For the text-containing cell, return its midpoint in [x, y] coordinate format. 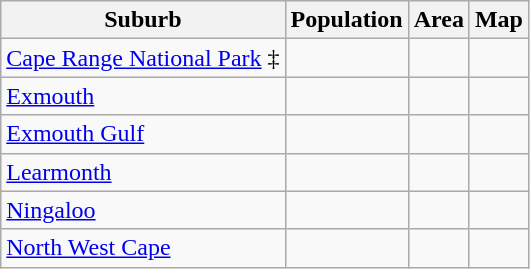
Exmouth [143, 96]
Learmonth [143, 172]
Ningaloo [143, 210]
Cape Range National Park ‡ [143, 58]
North West Cape [143, 248]
Population [346, 20]
Exmouth Gulf [143, 134]
Map [498, 20]
Area [438, 20]
Suburb [143, 20]
